Scan for the cell matching the given text and deliver its [X, Y] coordinate at center. 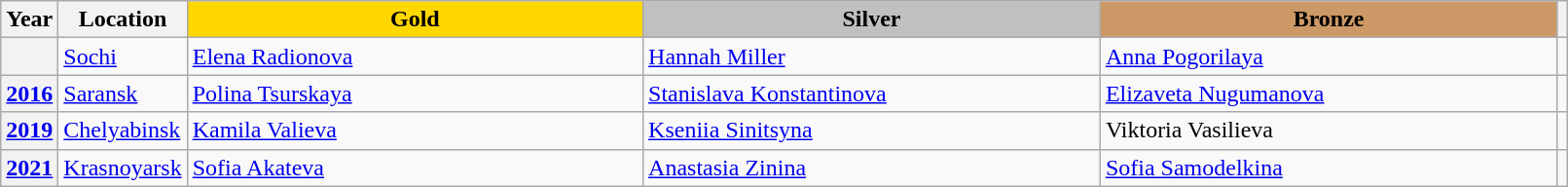
Polina Tsurskaya [415, 93]
Stanislava Konstantinova [872, 93]
2016 [29, 93]
Kseniia Sinitsyna [872, 131]
Anna Pogorilaya [1328, 56]
Kamila Valieva [415, 131]
Bronze [1328, 19]
Viktoria Vasilieva [1328, 131]
2019 [29, 131]
Year [29, 19]
Saransk [123, 93]
Chelyabinsk [123, 131]
Sochi [123, 56]
Location [123, 19]
Krasnoyarsk [123, 168]
Elizaveta Nugumanova [1328, 93]
Anastasia Zinina [872, 168]
Hannah Miller [872, 56]
Sofia Akateva [415, 168]
2021 [29, 168]
Elena Radionova [415, 56]
Sofia Samodelkina [1328, 168]
Gold [415, 19]
Silver [872, 19]
